Determine the (x, y) coordinate at the center of the cell enclosing the given text.  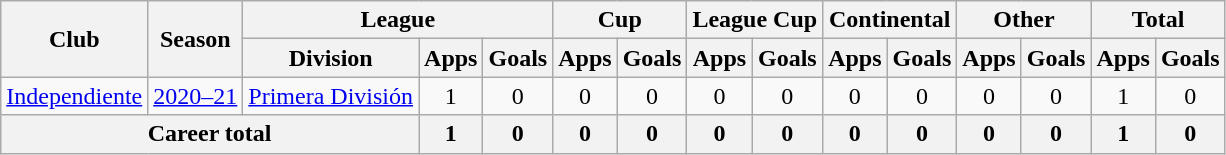
Cup (620, 20)
League Cup (755, 20)
League (398, 20)
Independiente (74, 96)
Career total (210, 134)
Division (331, 58)
Season (196, 39)
Total (1158, 20)
Other (1024, 20)
Club (74, 39)
Primera División (331, 96)
Continental (890, 20)
2020–21 (196, 96)
